Return the [X, Y] coordinate for the center point of the cell that contains the specified text.  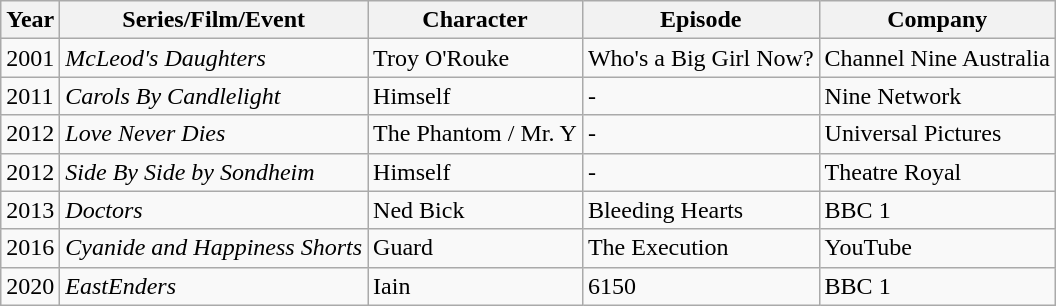
Cyanide and Happiness Shorts [214, 248]
2020 [30, 286]
Series/Film/Event [214, 20]
Episode [700, 20]
2001 [30, 58]
Who's a Big Girl Now? [700, 58]
Ned Bick [476, 210]
McLeod's Daughters [214, 58]
YouTube [937, 248]
Theatre Royal [937, 172]
Doctors [214, 210]
6150 [700, 286]
EastEnders [214, 286]
Bleeding Hearts [700, 210]
Side By Side by Sondheim [214, 172]
The Execution [700, 248]
Love Never Dies [214, 134]
Carols By Candlelight [214, 96]
2013 [30, 210]
2011 [30, 96]
Year [30, 20]
Character [476, 20]
Channel Nine Australia [937, 58]
Troy O'Rouke [476, 58]
Guard [476, 248]
Iain [476, 286]
2016 [30, 248]
The Phantom / Mr. Y [476, 134]
Universal Pictures [937, 134]
Company [937, 20]
Nine Network [937, 96]
